Detect which cell encompasses the target text, then output its (X, Y) center coordinate. 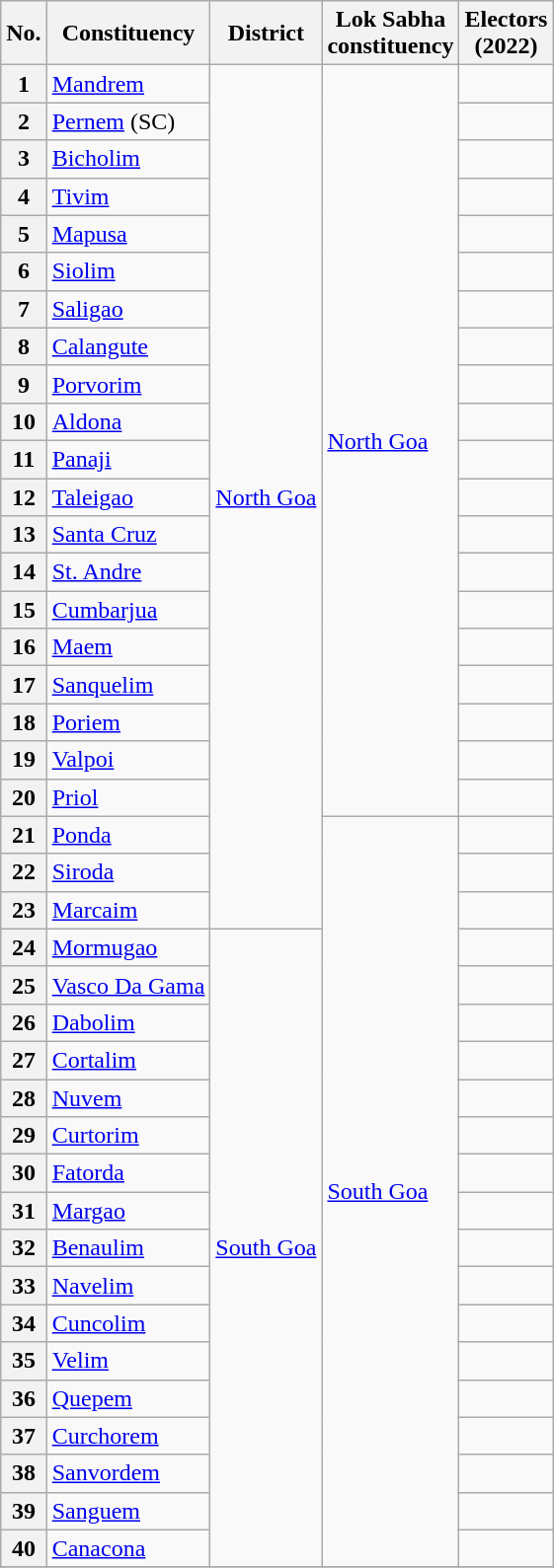
Cumbarjua (128, 610)
Lok Sabhaconstituency (391, 34)
23 (24, 910)
Dabolim (128, 1022)
13 (24, 535)
7 (24, 309)
Cuncolim (128, 1323)
Siroda (128, 872)
39 (24, 1511)
5 (24, 234)
6 (24, 271)
Taleigao (128, 496)
34 (24, 1323)
Marcaim (128, 910)
Siolim (128, 271)
8 (24, 346)
26 (24, 1022)
35 (24, 1361)
19 (24, 760)
Aldona (128, 421)
District (267, 34)
Canacona (128, 1548)
16 (24, 647)
21 (24, 835)
14 (24, 572)
25 (24, 985)
Maem (128, 647)
Ponda (128, 835)
Curchorem (128, 1436)
3 (24, 159)
Benaulim (128, 1248)
Saligao (128, 309)
Pernem (SC) (128, 121)
9 (24, 384)
Fatorda (128, 1173)
27 (24, 1060)
10 (24, 421)
Porvorim (128, 384)
Sanquelim (128, 685)
Mormugao (128, 947)
St. Andre (128, 572)
1 (24, 84)
No. (24, 34)
Margao (128, 1211)
40 (24, 1548)
Mandrem (128, 84)
12 (24, 496)
Mapusa (128, 234)
Tivim (128, 196)
22 (24, 872)
11 (24, 459)
Navelim (128, 1286)
Bicholim (128, 159)
32 (24, 1248)
18 (24, 722)
Santa Cruz (128, 535)
Poriem (128, 722)
Sanguem (128, 1511)
Priol (128, 797)
Curtorim (128, 1136)
4 (24, 196)
Vasco Da Gama (128, 985)
Valpoi (128, 760)
37 (24, 1436)
36 (24, 1398)
24 (24, 947)
28 (24, 1098)
Cortalim (128, 1060)
Calangute (128, 346)
31 (24, 1211)
20 (24, 797)
Panaji (128, 459)
Constituency (128, 34)
29 (24, 1136)
17 (24, 685)
30 (24, 1173)
15 (24, 610)
Electors(2022) (506, 34)
Sanvordem (128, 1473)
Velim (128, 1361)
33 (24, 1286)
38 (24, 1473)
Nuvem (128, 1098)
2 (24, 121)
Quepem (128, 1398)
